Search for the cell housing the specified text and yield its [x, y] center coordinate. 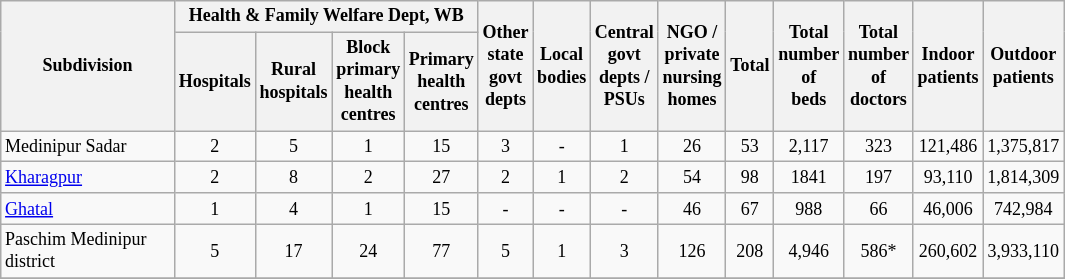
121,486 [948, 146]
Outdoorpatients [1024, 66]
27 [441, 178]
Medinipur Sadar [88, 146]
8 [294, 178]
77 [441, 251]
46,006 [948, 208]
742,984 [1024, 208]
Hospitals [214, 82]
17 [294, 251]
Ghatal [88, 208]
66 [879, 208]
46 [692, 208]
4 [294, 208]
NGO /privatenursinghomes [692, 66]
Total [750, 66]
Blockprimaryhealthcentres [368, 82]
Ruralhospitals [294, 82]
1,814,309 [1024, 178]
2,117 [809, 146]
126 [692, 251]
Subdivision [88, 66]
Otherstategovtdepts [506, 66]
4,946 [809, 251]
988 [809, 208]
1841 [809, 178]
Kharagpur [88, 178]
93,110 [948, 178]
54 [692, 178]
586* [879, 251]
53 [750, 146]
Centralgovtdepts /PSUs [624, 66]
260,602 [948, 251]
Health & Family Welfare Dept, WB [326, 16]
Primaryhealthcentres [441, 82]
Paschim Medinipur district [88, 251]
3,933,110 [1024, 251]
197 [879, 178]
Localbodies [562, 66]
98 [750, 178]
Totalnumberofbeds [809, 66]
1,375,817 [1024, 146]
208 [750, 251]
323 [879, 146]
67 [750, 208]
Indoorpatients [948, 66]
24 [368, 251]
Totalnumberofdoctors [879, 66]
26 [692, 146]
